Identify which cell holds the provided text, then report its (X, Y) central coordinate. 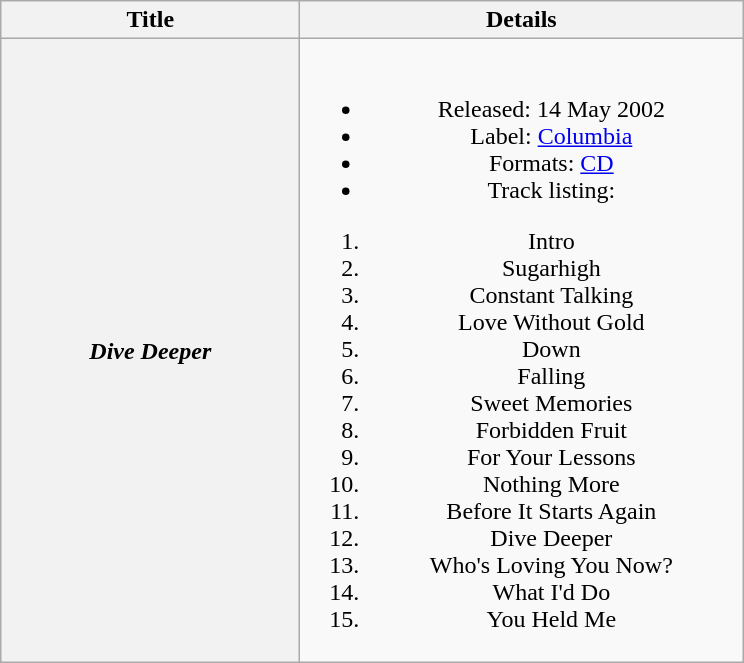
Details (522, 20)
Title (150, 20)
Dive Deeper (150, 350)
